From the cell containing the given text, extract its center point as [X, Y] coordinate. 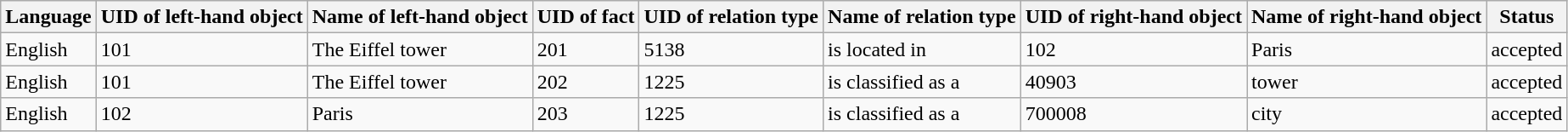
UID of right-hand object [1133, 17]
UID of fact [586, 17]
city [1366, 114]
Name of left-hand object [419, 17]
5138 [732, 49]
UID of relation type [732, 17]
40903 [1133, 82]
UID of left-hand object [202, 17]
is located in [922, 49]
Status [1526, 17]
203 [586, 114]
201 [586, 49]
tower [1366, 82]
Language [48, 17]
700008 [1133, 114]
202 [586, 82]
Name of right-hand object [1366, 17]
Name of relation type [922, 17]
